Scan for the cell matching the given text and deliver its [X, Y] coordinate at center. 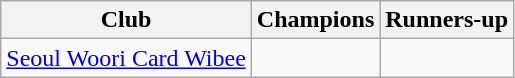
Runners-up [447, 20]
Seoul Woori Card Wibee [126, 58]
Champions [315, 20]
Club [126, 20]
